Scan for the cell matching the given text and deliver its [x, y] coordinate at center. 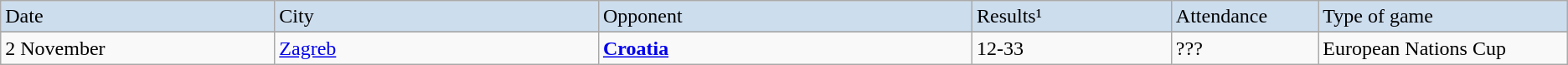
European Nations Cup [1442, 48]
Opponent [785, 17]
Date [137, 17]
12-33 [1071, 48]
??? [1245, 48]
Croatia [785, 48]
2 November [137, 48]
Results¹ [1071, 17]
Type of game [1442, 17]
Attendance [1245, 17]
City [437, 17]
Zagreb [437, 48]
